Output the (X, Y) coordinate of the center of the cell containing the given text.  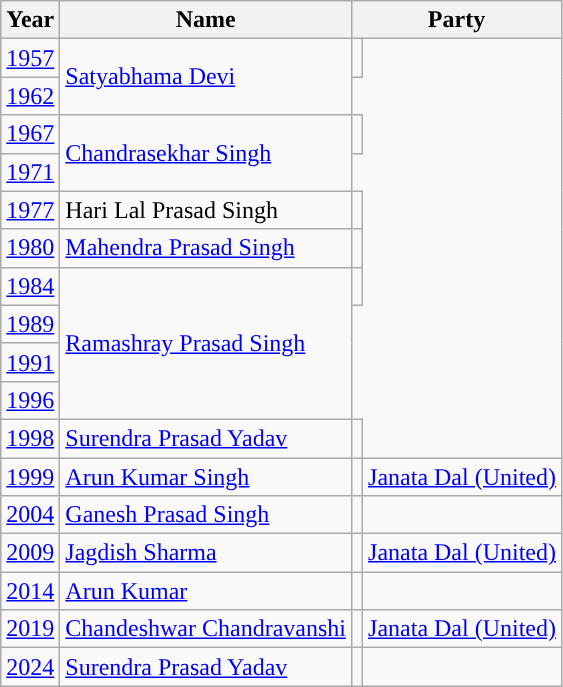
Year (30, 20)
Ramashray Prasad Singh (206, 343)
Satyabhama Devi (206, 77)
1999 (30, 477)
1989 (30, 324)
Jagdish Sharma (206, 553)
1984 (30, 286)
2024 (30, 667)
2014 (30, 591)
Hari Lal Prasad Singh (206, 210)
2004 (30, 515)
Party (456, 20)
1957 (30, 58)
Mahendra Prasad Singh (206, 248)
1996 (30, 400)
1971 (30, 172)
1967 (30, 134)
Ganesh Prasad Singh (206, 515)
2009 (30, 553)
Arun Kumar (206, 591)
Name (206, 20)
1980 (30, 248)
1977 (30, 210)
Chandeshwar Chandravanshi (206, 629)
1991 (30, 362)
1998 (30, 438)
1962 (30, 96)
Chandrasekhar Singh (206, 153)
2019 (30, 629)
Arun Kumar Singh (206, 477)
